Find where the given text appears and provide that cell's center as (X, Y) coordinate. 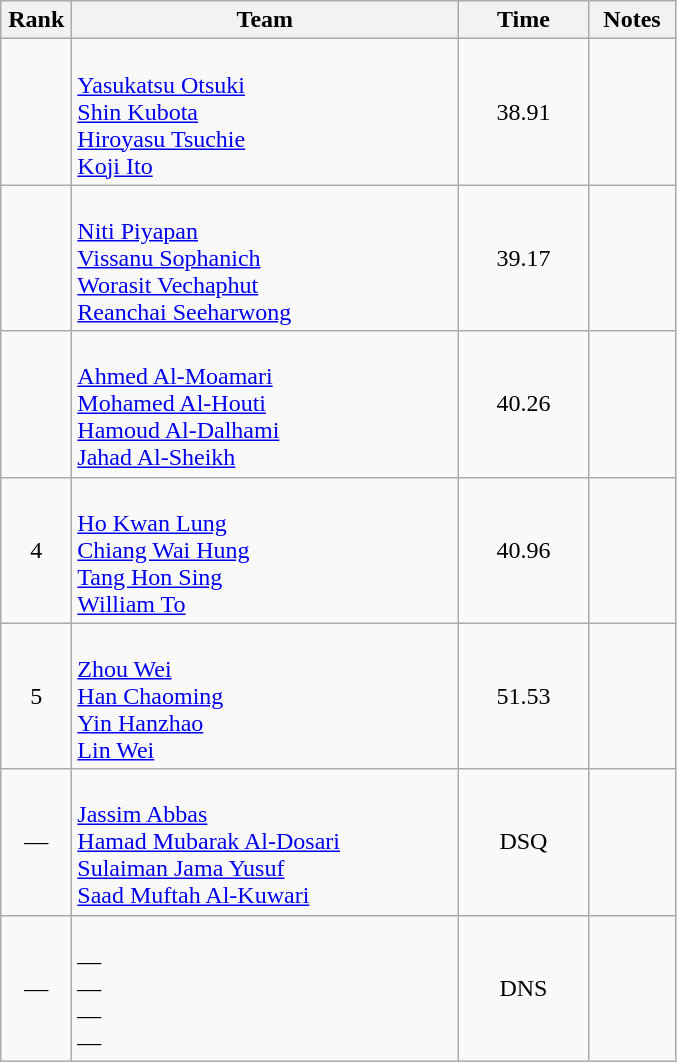
DNS (524, 988)
DSQ (524, 842)
Time (524, 20)
Ho Kwan LungChiang Wai HungTang Hon SingWilliam To (265, 550)
Notes (632, 20)
Team (265, 20)
Yasukatsu OtsukiShin KubotaHiroyasu TsuchieKoji Ito (265, 112)
Zhou WeiHan ChaomingYin HanzhaoLin Wei (265, 696)
4 (36, 550)
———— (265, 988)
38.91 (524, 112)
40.26 (524, 404)
40.96 (524, 550)
Niti PiyapanVissanu SophanichWorasit VechaphutReanchai Seeharwong (265, 258)
5 (36, 696)
39.17 (524, 258)
51.53 (524, 696)
Jassim AbbasHamad Mubarak Al-DosariSulaiman Jama YusufSaad Muftah Al-Kuwari (265, 842)
Rank (36, 20)
Ahmed Al-MoamariMohamed Al-HoutiHamoud Al-DalhamiJahad Al-Sheikh (265, 404)
